Detect which cell encompasses the target text, then output its [x, y] center coordinate. 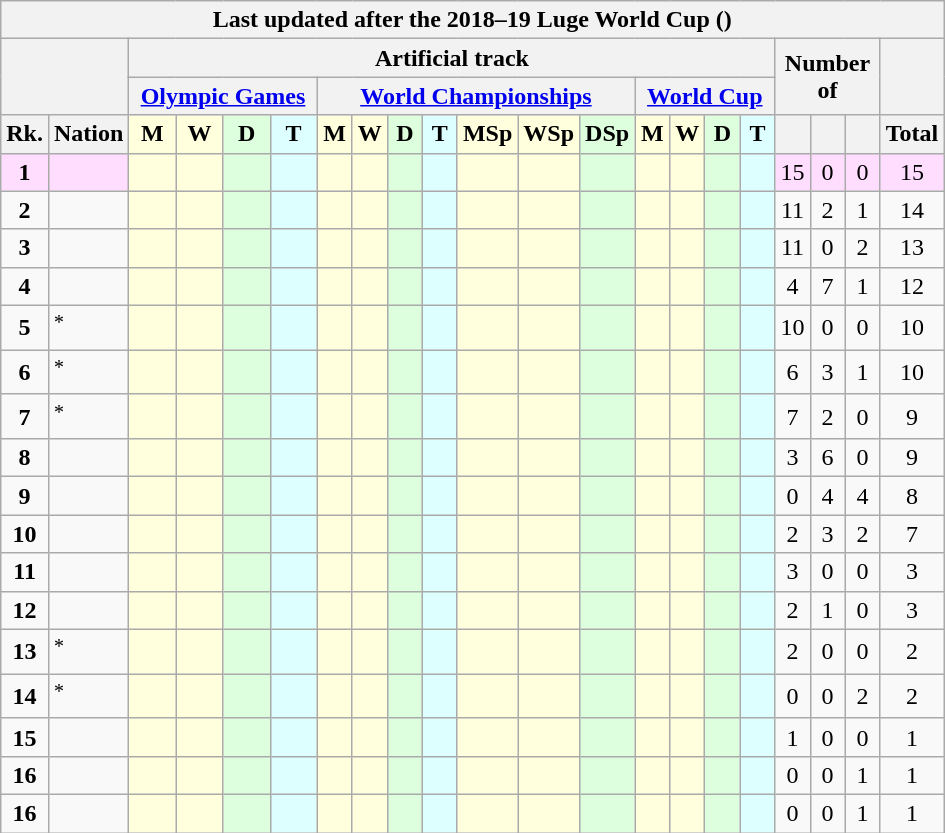
Number of [828, 77]
World Championships [476, 96]
Total [912, 134]
DSp [608, 134]
Olympic Games [223, 96]
Last updated after the 2018–19 Luge World Cup () [472, 20]
Nation [88, 134]
Artificial track [452, 58]
WSp [549, 134]
MSp [487, 134]
Rk. [25, 134]
World Cup [705, 96]
5 [25, 328]
